Detect which cell encompasses the target text, then output its [x, y] center coordinate. 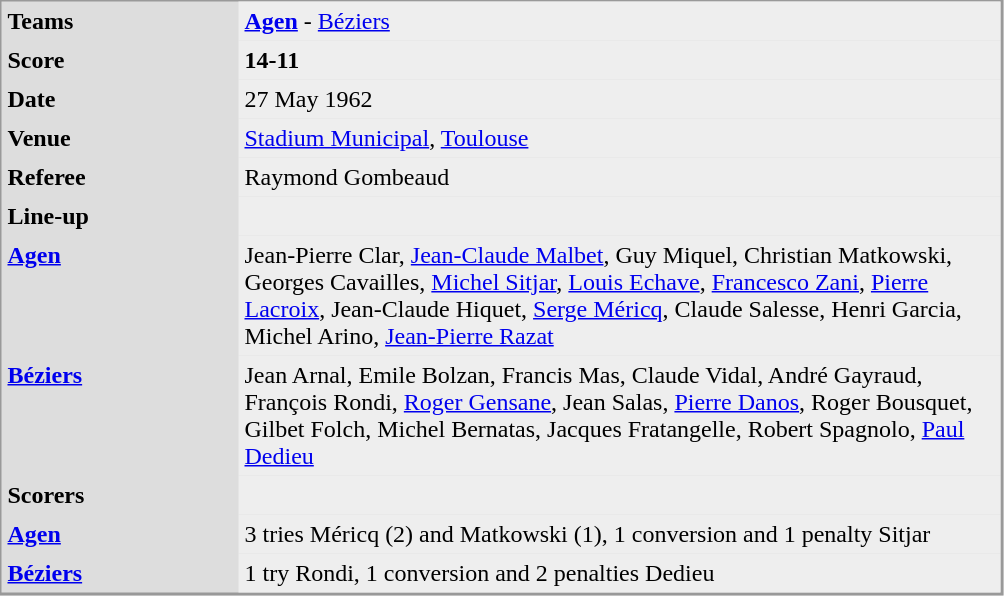
Line-up [120, 216]
Raymond Gombeaud [619, 178]
Referee [120, 178]
1 try Rondi, 1 conversion and 2 penalties Dedieu [619, 574]
27 May 1962 [619, 100]
Venue [120, 138]
Agen - Béziers [619, 22]
Scorers [120, 496]
14-11 [619, 60]
Date [120, 100]
3 tries Méricq (2) and Matkowski (1), 1 conversion and 1 penalty Sitjar [619, 534]
Score [120, 60]
Teams [120, 22]
Stadium Municipal, Toulouse [619, 138]
